Provide the [x, y] coordinate of the cell's center where the given text is located.  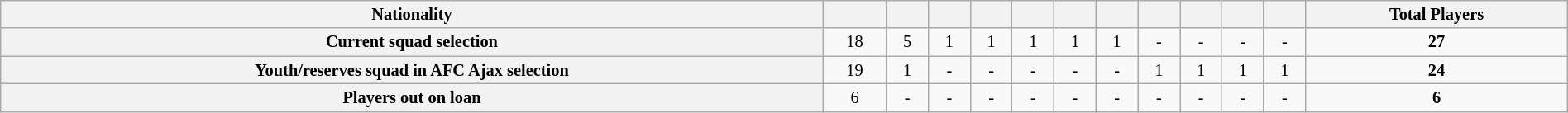
18 [855, 42]
Youth/reserves squad in AFC Ajax selection [412, 70]
5 [908, 42]
Current squad selection [412, 42]
24 [1437, 70]
Nationality [412, 14]
Total Players [1437, 14]
Players out on loan [412, 97]
19 [855, 70]
27 [1437, 42]
